Find where the given text appears and provide that cell's center as (X, Y) coordinate. 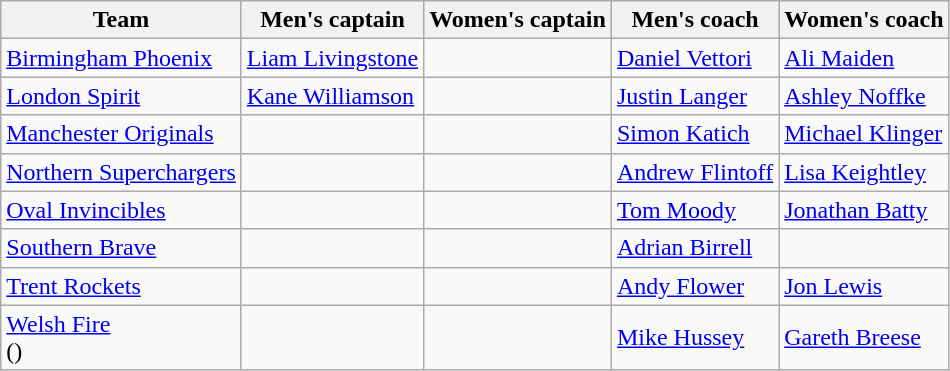
Oval Invincibles (122, 210)
Manchester Originals (122, 134)
Women's coach (864, 20)
Daniel Vettori (694, 58)
Jon Lewis (864, 286)
London Spirit (122, 96)
Andy Flower (694, 286)
Men's coach (694, 20)
Birmingham Phoenix (122, 58)
Kane Williamson (332, 96)
Michael Klinger (864, 134)
Trent Rockets (122, 286)
Southern Brave (122, 248)
Adrian Birrell (694, 248)
Jonathan Batty (864, 210)
Andrew Flintoff (694, 172)
Team (122, 20)
Gareth Breese (864, 338)
Ashley Noffke (864, 96)
Ali Maiden (864, 58)
Tom Moody (694, 210)
Justin Langer (694, 96)
Liam Livingstone (332, 58)
Welsh Fire() (122, 338)
Mike Hussey (694, 338)
Northern Superchargers (122, 172)
Simon Katich (694, 134)
Women's captain (518, 20)
Lisa Keightley (864, 172)
Men's captain (332, 20)
